Locate the cell with the specified text and output its [x, y] center coordinate. 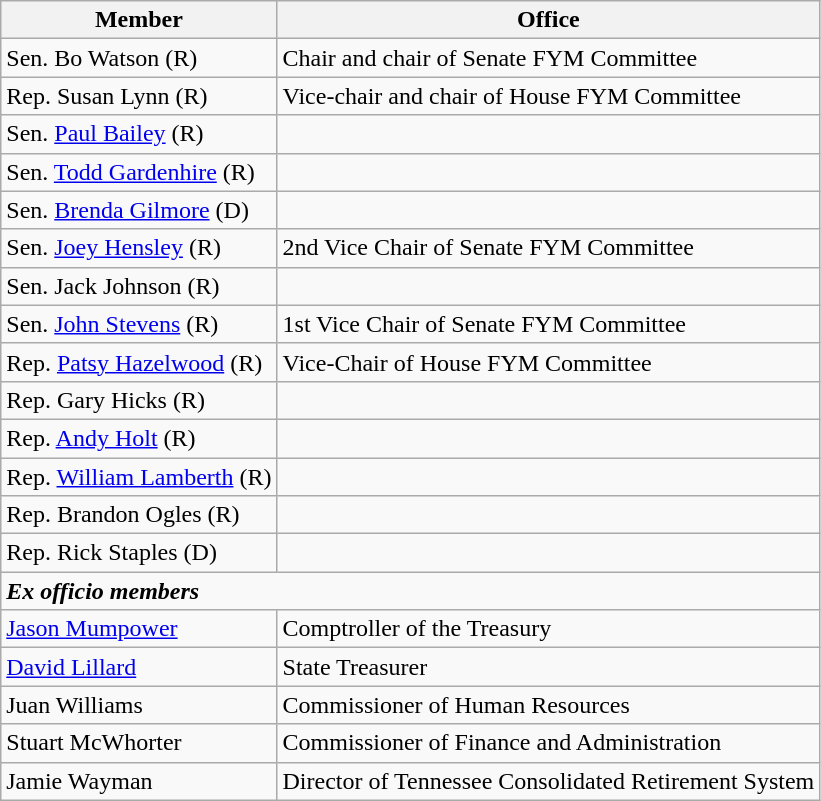
2nd Vice Chair of Senate FYM Committee [548, 248]
Jason Mumpower [139, 629]
Jamie Wayman [139, 781]
Sen. Joey Hensley (R) [139, 248]
Sen. Paul Bailey (R) [139, 134]
Chair and chair of Senate FYM Committee [548, 58]
Director of Tennessee Consolidated Retirement System [548, 781]
Commissioner of Finance and Administration [548, 743]
Sen. Brenda Gilmore (D) [139, 210]
1st Vice Chair of Senate FYM Committee [548, 324]
Rep. Rick Staples (D) [139, 553]
David Lillard [139, 667]
Office [548, 20]
Commissioner of Human Resources [548, 705]
Ex officio members [410, 591]
Member [139, 20]
State Treasurer [548, 667]
Rep. Susan Lynn (R) [139, 96]
Comptroller of the Treasury [548, 629]
Rep. Patsy Hazelwood (R) [139, 362]
Rep. William Lamberth (R) [139, 477]
Rep. Brandon Ogles (R) [139, 515]
Stuart McWhorter [139, 743]
Vice-Chair of House FYM Committee [548, 362]
Rep. Gary Hicks (R) [139, 400]
Sen. Bo Watson (R) [139, 58]
Sen. Jack Johnson (R) [139, 286]
Sen. Todd Gardenhire (R) [139, 172]
Rep. Andy Holt (R) [139, 438]
Vice-chair and chair of House FYM Committee [548, 96]
Juan Williams [139, 705]
Sen. John Stevens (R) [139, 324]
